Find where the given text appears and provide that cell's center as (X, Y) coordinate. 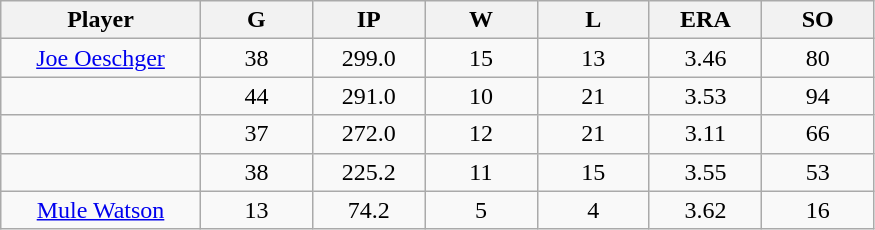
272.0 (369, 134)
53 (818, 172)
299.0 (369, 58)
11 (481, 172)
3.53 (705, 96)
4 (593, 210)
44 (256, 96)
10 (481, 96)
16 (818, 210)
Player (101, 20)
3.62 (705, 210)
SO (818, 20)
37 (256, 134)
94 (818, 96)
G (256, 20)
Joe Oeschger (101, 58)
66 (818, 134)
3.46 (705, 58)
W (481, 20)
74.2 (369, 210)
L (593, 20)
Mule Watson (101, 210)
225.2 (369, 172)
12 (481, 134)
3.55 (705, 172)
3.11 (705, 134)
80 (818, 58)
IP (369, 20)
291.0 (369, 96)
ERA (705, 20)
5 (481, 210)
